Return the (X, Y) coordinate for the center point of the cell that contains the specified text.  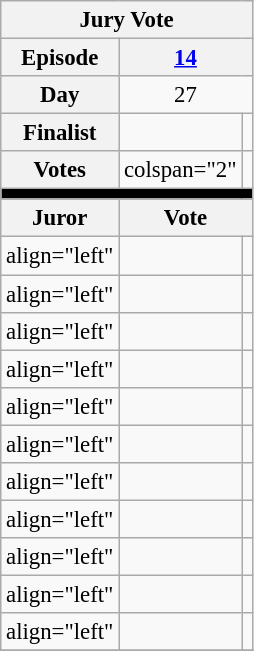
Vote (186, 219)
14 (186, 58)
Votes (60, 170)
Finalist (60, 133)
Episode (60, 58)
27 (186, 95)
Juror (60, 219)
Jury Vote (127, 20)
colspan="2" (180, 170)
Day (60, 95)
